Capture the cell that displays the provided text and extract its [x, y] central coordinate. 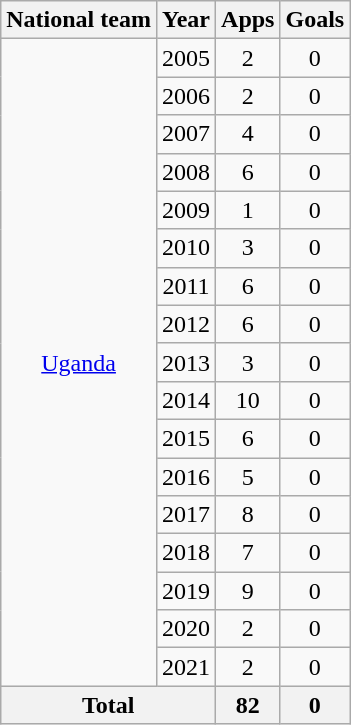
1 [248, 210]
7 [248, 553]
5 [248, 477]
2007 [186, 134]
82 [248, 705]
2018 [186, 553]
Apps [248, 20]
2005 [186, 58]
9 [248, 591]
Uganda [79, 362]
Total [108, 705]
2008 [186, 172]
2012 [186, 324]
2016 [186, 477]
2009 [186, 210]
Goals [315, 20]
2020 [186, 629]
10 [248, 400]
2006 [186, 96]
2014 [186, 400]
8 [248, 515]
2019 [186, 591]
National team [79, 20]
2010 [186, 248]
2011 [186, 286]
2015 [186, 438]
2013 [186, 362]
4 [248, 134]
2017 [186, 515]
Year [186, 20]
2021 [186, 667]
